Determine the (x, y) coordinate at the center of the cell enclosing the given text.  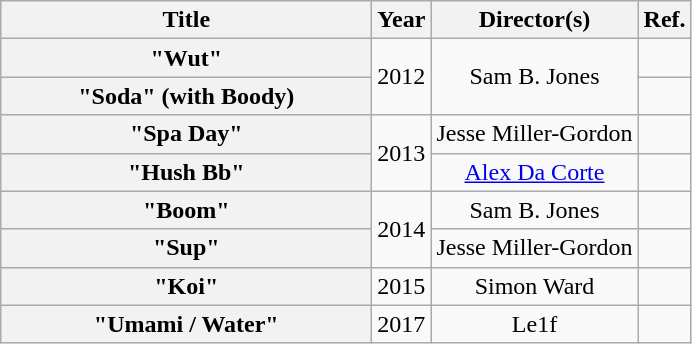
Simon Ward (534, 286)
"Hush Bb" (186, 172)
"Sup" (186, 248)
Director(s) (534, 20)
2017 (402, 324)
"Spa Day" (186, 134)
2012 (402, 77)
2015 (402, 286)
Title (186, 20)
2014 (402, 229)
Year (402, 20)
"Wut" (186, 58)
"Boom" (186, 210)
2013 (402, 153)
Le1f (534, 324)
Alex Da Corte (534, 172)
Ref. (664, 20)
"Umami / Water" (186, 324)
"Koi" (186, 286)
"Soda" (with Boody) (186, 96)
